Search for the cell housing the specified text and yield its (X, Y) center coordinate. 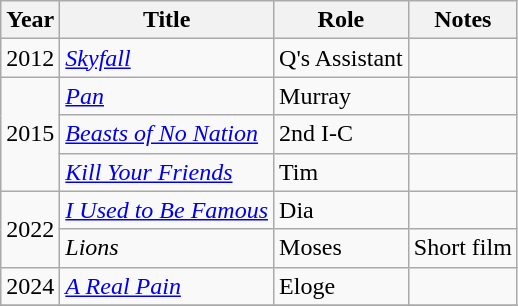
Pan (167, 96)
2015 (30, 134)
Lions (167, 248)
2024 (30, 286)
Notes (462, 20)
A Real Pain (167, 286)
I Used to Be Famous (167, 210)
Short film (462, 248)
2022 (30, 229)
Eloge (342, 286)
Skyfall (167, 58)
Murray (342, 96)
Title (167, 20)
Tim (342, 172)
2nd I-C (342, 134)
Year (30, 20)
Beasts of No Nation (167, 134)
Moses (342, 248)
Q's Assistant (342, 58)
2012 (30, 58)
Role (342, 20)
Dia (342, 210)
Kill Your Friends (167, 172)
